Extract the (X, Y) coordinate from the center of the cell holding the provided text.  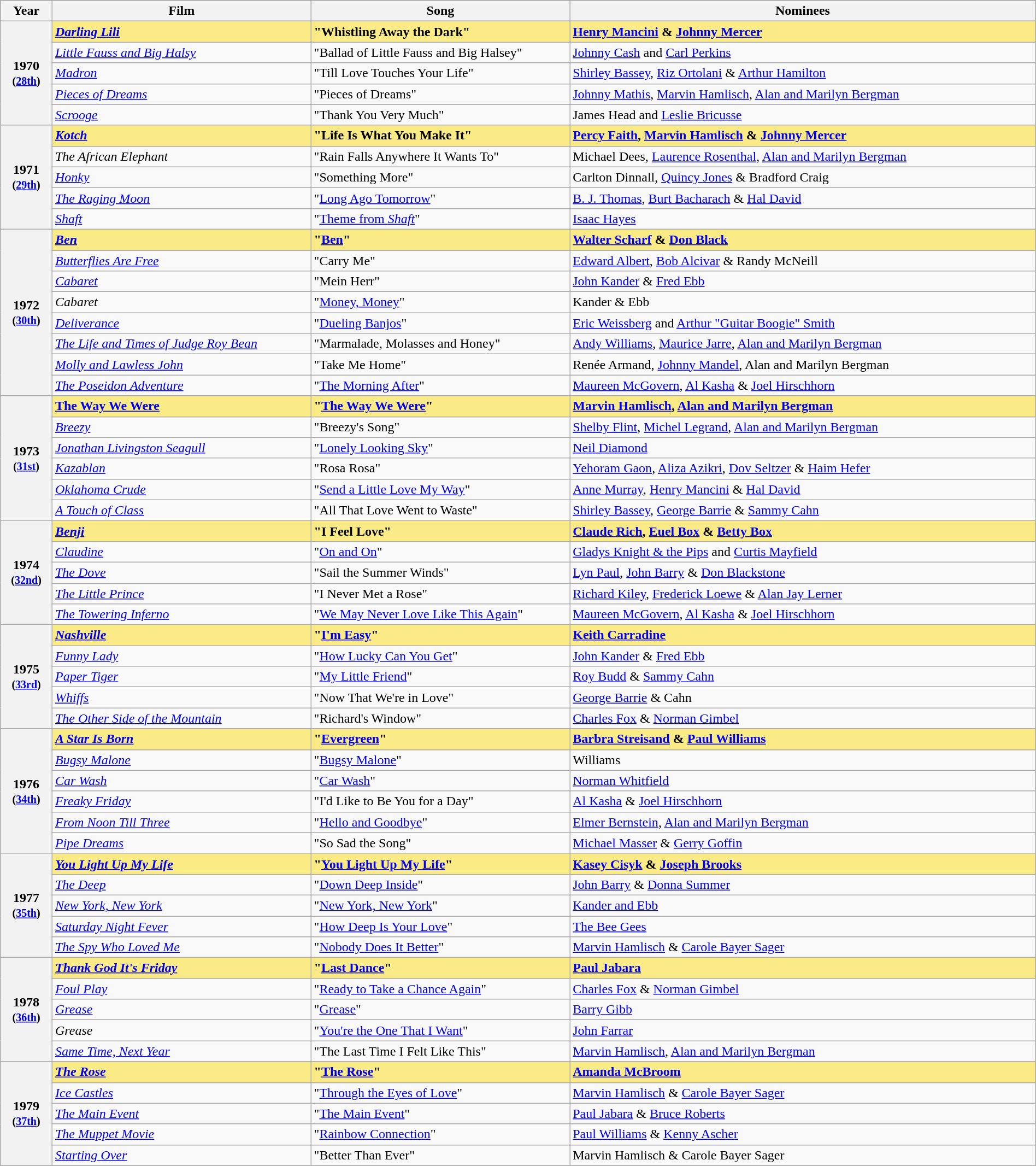
"I'd Like to Be You for a Day" (440, 801)
"Breezy's Song" (440, 427)
Claude Rich, Euel Box & Betty Box (803, 531)
"Take Me Home" (440, 365)
The Main Event (181, 1114)
1975 (33rd) (26, 677)
"Pieces of Dreams" (440, 94)
Kazablan (181, 468)
"On and On" (440, 552)
"Till Love Touches Your Life" (440, 73)
1973 (31st) (26, 458)
The Life and Times of Judge Roy Bean (181, 344)
Film (181, 11)
Kotch (181, 136)
Breezy (181, 427)
Shirley Bassey, Riz Ortolani & Arthur Hamilton (803, 73)
Honky (181, 177)
"Whistling Away the Dark" (440, 32)
The Spy Who Loved Me (181, 947)
"Through the Eyes of Love" (440, 1093)
Walter Scharf & Don Black (803, 239)
Norman Whitfield (803, 781)
The Poseidon Adventure (181, 385)
The Deep (181, 884)
"Theme from Shaft" (440, 219)
"New York, New York" (440, 905)
The African Elephant (181, 156)
"Life Is What You Make It" (440, 136)
"Richard's Window" (440, 718)
From Noon Till Three (181, 822)
"Long Ago Tomorrow" (440, 198)
Foul Play (181, 989)
The Muppet Movie (181, 1134)
"Send a Little Love My Way" (440, 489)
1978 (36th) (26, 1010)
"I Feel Love" (440, 531)
The Other Side of the Mountain (181, 718)
Molly and Lawless John (181, 365)
"The Morning After" (440, 385)
A Star Is Born (181, 739)
Kasey Cisyk & Joseph Brooks (803, 864)
"Evergreen" (440, 739)
Al Kasha & Joel Hirschhorn (803, 801)
Andy Williams, Maurice Jarre, Alan and Marilyn Bergman (803, 344)
Roy Budd & Sammy Cahn (803, 677)
"You Light Up My Life" (440, 864)
The Way We Were (181, 406)
Isaac Hayes (803, 219)
"Bugsy Malone" (440, 760)
Little Fauss and Big Halsy (181, 52)
"Car Wash" (440, 781)
The Towering Inferno (181, 614)
Nominees (803, 11)
Carlton Dinnall, Quincy Jones & Bradford Craig (803, 177)
B. J. Thomas, Burt Bacharach & Hal David (803, 198)
"How Deep Is Your Love" (440, 927)
Claudine (181, 552)
"The Main Event" (440, 1114)
Funny Lady (181, 656)
Nashville (181, 635)
Year (26, 11)
1976 (34th) (26, 791)
James Head and Leslie Bricusse (803, 115)
Madron (181, 73)
Bugsy Malone (181, 760)
A Touch of Class (181, 510)
Ben (181, 239)
"Sail the Summer Winds" (440, 572)
"Mein Herr" (440, 282)
"Lonely Looking Sky" (440, 448)
"Rosa Rosa" (440, 468)
"You're the One That I Want" (440, 1030)
Benji (181, 531)
Yehoram Gaon, Aliza Azikri, Dov Seltzer & Haim Hefer (803, 468)
"My Little Friend" (440, 677)
"Ready to Take a Chance Again" (440, 989)
"Marmalade, Molasses and Honey" (440, 344)
The Rose (181, 1072)
Saturday Night Fever (181, 927)
"Rainbow Connection" (440, 1134)
Paper Tiger (181, 677)
Starting Over (181, 1155)
"So Sad the Song" (440, 843)
"The Rose" (440, 1072)
1972 (30th) (26, 312)
"Grease" (440, 1010)
Edward Albert, Bob Alcivar & Randy McNeill (803, 261)
The Raging Moon (181, 198)
You Light Up My Life (181, 864)
"Ballad of Little Fauss and Big Halsey" (440, 52)
Darling Lili (181, 32)
1970 (28th) (26, 73)
1977 (35th) (26, 905)
Freaky Friday (181, 801)
"I'm Easy" (440, 635)
"Now That We're in Love" (440, 698)
The Dove (181, 572)
The Bee Gees (803, 927)
"Carry Me" (440, 261)
1974 (32nd) (26, 572)
Eric Weissberg and Arthur "Guitar Boogie" Smith (803, 323)
Kander and Ebb (803, 905)
Pieces of Dreams (181, 94)
Renée Armand, Johnny Mandel, Alan and Marilyn Bergman (803, 365)
George Barrie & Cahn (803, 698)
Michael Dees, Laurence Rosenthal, Alan and Marilyn Bergman (803, 156)
Paul Jabara (803, 968)
Keith Carradine (803, 635)
1971 (29th) (26, 177)
Jonathan Livingston Seagull (181, 448)
Anne Murray, Henry Mancini & Hal David (803, 489)
Richard Kiley, Frederick Loewe & Alan Jay Lerner (803, 593)
"We May Never Love Like This Again" (440, 614)
Deliverance (181, 323)
Henry Mancini & Johnny Mercer (803, 32)
Shaft (181, 219)
Thank God It's Friday (181, 968)
Shelby Flint, Michel Legrand, Alan and Marilyn Bergman (803, 427)
"I Never Met a Rose" (440, 593)
Paul Jabara & Bruce Roberts (803, 1114)
1979 (37th) (26, 1114)
Williams (803, 760)
"Better Than Ever" (440, 1155)
"Nobody Does It Better" (440, 947)
Percy Faith, Marvin Hamlisch & Johnny Mercer (803, 136)
Same Time, Next Year (181, 1051)
Johnny Cash and Carl Perkins (803, 52)
"Money, Money" (440, 302)
"The Last Time I Felt Like This" (440, 1051)
"How Lucky Can You Get" (440, 656)
Barbra Streisand & Paul Williams (803, 739)
"Last Dance" (440, 968)
Ice Castles (181, 1093)
Whiffs (181, 698)
Oklahoma Crude (181, 489)
"Rain Falls Anywhere It Wants To" (440, 156)
John Farrar (803, 1030)
"All That Love Went to Waste" (440, 510)
Song (440, 11)
Johnny Mathis, Marvin Hamlisch, Alan and Marilyn Bergman (803, 94)
Scrooge (181, 115)
John Barry & Donna Summer (803, 884)
Amanda McBroom (803, 1072)
"Ben" (440, 239)
Michael Masser & Gerry Goffin (803, 843)
"Hello and Goodbye" (440, 822)
Pipe Dreams (181, 843)
"Something More" (440, 177)
"The Way We Were" (440, 406)
Butterflies Are Free (181, 261)
"Down Deep Inside" (440, 884)
Neil Diamond (803, 448)
New York, New York (181, 905)
The Little Prince (181, 593)
Lyn Paul, John Barry & Don Blackstone (803, 572)
Car Wash (181, 781)
Kander & Ebb (803, 302)
Paul Williams & Kenny Ascher (803, 1134)
Elmer Bernstein, Alan and Marilyn Bergman (803, 822)
Barry Gibb (803, 1010)
Shirley Bassey, George Barrie & Sammy Cahn (803, 510)
"Thank You Very Much" (440, 115)
Gladys Knight & the Pips and Curtis Mayfield (803, 552)
"Dueling Banjos" (440, 323)
